Provide the (X, Y) coordinate of the cell's center where the given text is located.  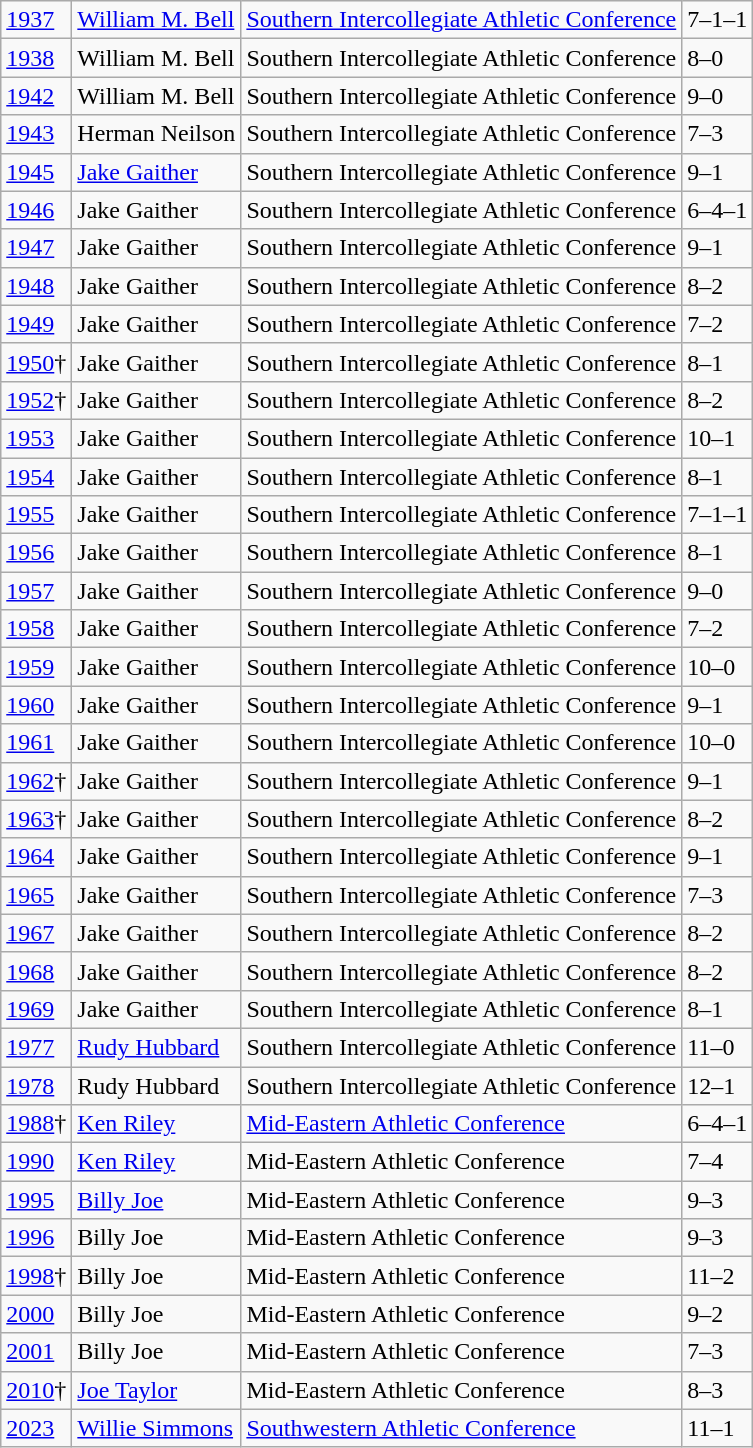
1947 (36, 248)
1943 (36, 134)
10–1 (718, 438)
1949 (36, 324)
1937 (36, 20)
8–0 (718, 58)
1945 (36, 172)
1962† (36, 781)
1969 (36, 1009)
Willie Simmons (156, 1428)
2023 (36, 1428)
1960 (36, 705)
1995 (36, 1200)
1955 (36, 515)
2010† (36, 1390)
1958 (36, 629)
Herman Neilson (156, 134)
Southwestern Athletic Conference (462, 1428)
1963† (36, 819)
1957 (36, 591)
Joe Taylor (156, 1390)
1965 (36, 895)
1968 (36, 971)
1954 (36, 477)
11–0 (718, 1047)
1998† (36, 1276)
11–1 (718, 1428)
11–2 (718, 1276)
1978 (36, 1085)
1950† (36, 362)
9–2 (718, 1314)
1956 (36, 553)
8–3 (718, 1390)
1948 (36, 286)
1964 (36, 857)
1953 (36, 438)
2001 (36, 1352)
2000 (36, 1314)
7–4 (718, 1162)
1977 (36, 1047)
1938 (36, 58)
1952† (36, 400)
1990 (36, 1162)
1996 (36, 1238)
12–1 (718, 1085)
1967 (36, 933)
1946 (36, 210)
1959 (36, 667)
1988† (36, 1124)
1961 (36, 743)
1942 (36, 96)
